Pinpoint the cell where the given text exists, returning its (X, Y) midpoint coordinate. 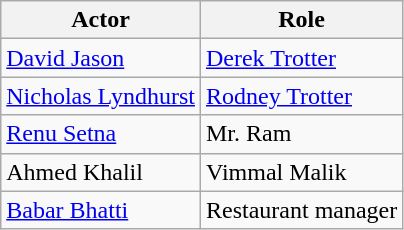
Mr. Ram (301, 134)
Nicholas Lyndhurst (101, 96)
Vimmal Malik (301, 172)
David Jason (101, 58)
Actor (101, 20)
Derek Trotter (301, 58)
Babar Bhatti (101, 210)
Ahmed Khalil (101, 172)
Role (301, 20)
Rodney Trotter (301, 96)
Renu Setna (101, 134)
Restaurant manager (301, 210)
